Capture the cell that displays the provided text and extract its [X, Y] central coordinate. 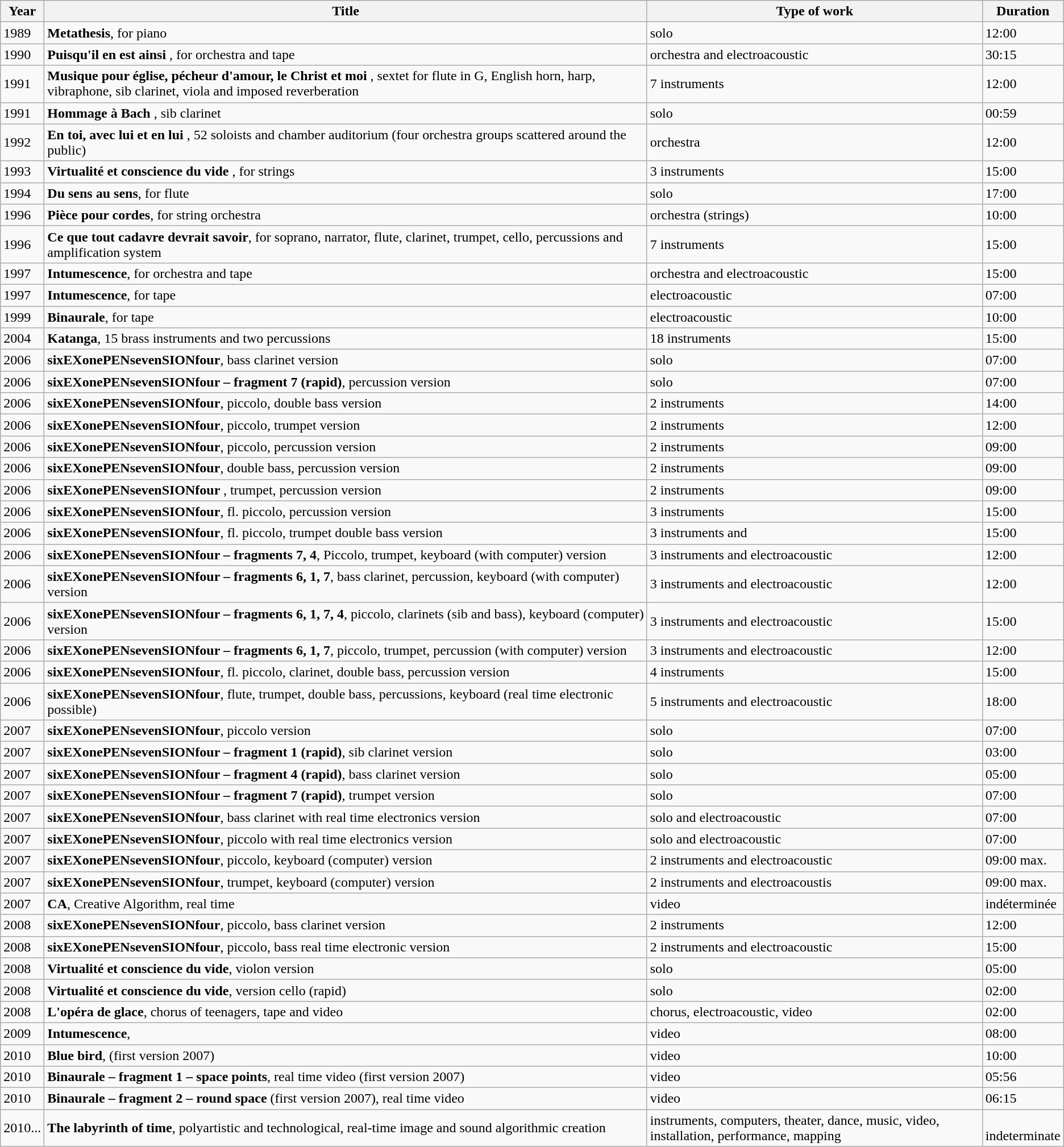
Ce que tout cadavre devrait savoir, for soprano, narrator, flute, clarinet, trumpet, cello, percussions and amplification system [346, 244]
sixEXonePENsevenSIONfour – fragment 1 (rapid), sib clarinet version [346, 753]
2 instruments and electroacoustis [814, 882]
Metathesis, for piano [346, 33]
Intumescence, [346, 1033]
1989 [23, 33]
sixEXonePENsevenSIONfour – fragment 7 (rapid), trumpet version [346, 796]
sixEXonePENsevenSIONfour, trumpet, keyboard (computer) version [346, 882]
Binaurale – fragment 1 – space points, real time video (first version 2007) [346, 1077]
sixEXonePENsevenSIONfour, bass clarinet with real time electronics version [346, 817]
06:15 [1023, 1099]
5 instruments and electroacoustic [814, 701]
03:00 [1023, 753]
Virtualité et conscience du vide , for strings [346, 172]
sixEXonePENsevenSIONfour – fragments 6, 1, 7, 4, piccolo, clarinets (sib and bass), keyboard (computer) version [346, 621]
sixEXonePENsevenSIONfour, piccolo, trumpet version [346, 425]
4 instruments [814, 672]
1993 [23, 172]
L'opéra de glace, chorus of teenagers, tape and video [346, 1012]
00:59 [1023, 113]
08:00 [1023, 1033]
Katanga, 15 brass instruments and two percussions [346, 339]
Intumescence, for orchestra and tape [346, 273]
sixEXonePENsevenSIONfour , trumpet, percussion version [346, 490]
sixEXonePENsevenSIONfour, fl. piccolo, percussion version [346, 512]
Puisqu'il en est ainsi , for orchestra and tape [346, 55]
sixEXonePENsevenSIONfour, piccolo, double bass version [346, 404]
Binaurale, for tape [346, 317]
Duration [1023, 11]
Title [346, 11]
sixEXonePENsevenSIONfour – fragments 7, 4, Piccolo, trumpet, keyboard (with computer) version [346, 555]
sixEXonePENsevenSIONfour, fl. piccolo, clarinet, double bass, percussion version [346, 672]
sixEXonePENsevenSIONfour, bass clarinet version [346, 360]
sixEXonePENsevenSIONfour, flute, trumpet, double bass, percussions, keyboard (real time electronic possible) [346, 701]
1992 [23, 142]
17:00 [1023, 193]
sixEXonePENsevenSIONfour – fragment 4 (rapid), bass clarinet version [346, 774]
sixEXonePENsevenSIONfour, piccolo, bass real time electronic version [346, 947]
orchestra (strings) [814, 215]
indeterminate [1023, 1128]
Type of work [814, 11]
The labyrinth of time, polyartistic and technological, real-time image and sound algorithmic creation [346, 1128]
sixEXonePENsevenSIONfour, fl. piccolo, trumpet double bass version [346, 533]
Year [23, 11]
CA, Creative Algorithm, real time [346, 904]
30:15 [1023, 55]
sixEXonePENsevenSIONfour – fragment 7 (rapid), percussion version [346, 382]
1994 [23, 193]
sixEXonePENsevenSIONfour – fragments 6, 1, 7, bass clarinet, percussion, keyboard (with computer) version [346, 584]
sixEXonePENsevenSIONfour, piccolo with real time electronics version [346, 839]
Blue bird, (first version 2007) [346, 1055]
chorus, electroacoustic, video [814, 1012]
sixEXonePENsevenSIONfour, piccolo, percussion version [346, 447]
14:00 [1023, 404]
sixEXonePENsevenSIONfour, piccolo version [346, 731]
Virtualité et conscience du vide, version cello (rapid) [346, 990]
Hommage à Bach , sib clarinet [346, 113]
Pièce pour cordes, for string orchestra [346, 215]
1990 [23, 55]
2009 [23, 1033]
Binaurale – fragment 2 – round space (first version 2007), real time video [346, 1099]
En toi, avec lui et en lui , 52 soloists and chamber auditorium (four orchestra groups scattered around the public) [346, 142]
sixEXonePENsevenSIONfour, double bass, percussion version [346, 468]
2010... [23, 1128]
18 instruments [814, 339]
orchestra [814, 142]
2004 [23, 339]
3 instruments and [814, 533]
sixEXonePENsevenSIONfour, piccolo, keyboard (computer) version [346, 861]
Du sens au sens, for flute [346, 193]
18:00 [1023, 701]
Virtualité et conscience du vide, violon version [346, 969]
indéterminée [1023, 904]
sixEXonePENsevenSIONfour – fragments 6, 1, 7, piccolo, trumpet, percussion (with computer) version [346, 650]
instruments, computers, theater, dance, music, video, installation, performance, mapping [814, 1128]
sixEXonePENsevenSIONfour, piccolo, bass clarinet version [346, 925]
Intumescence, for tape [346, 295]
1999 [23, 317]
05:56 [1023, 1077]
